Scan for the cell matching the given text and deliver its [x, y] coordinate at center. 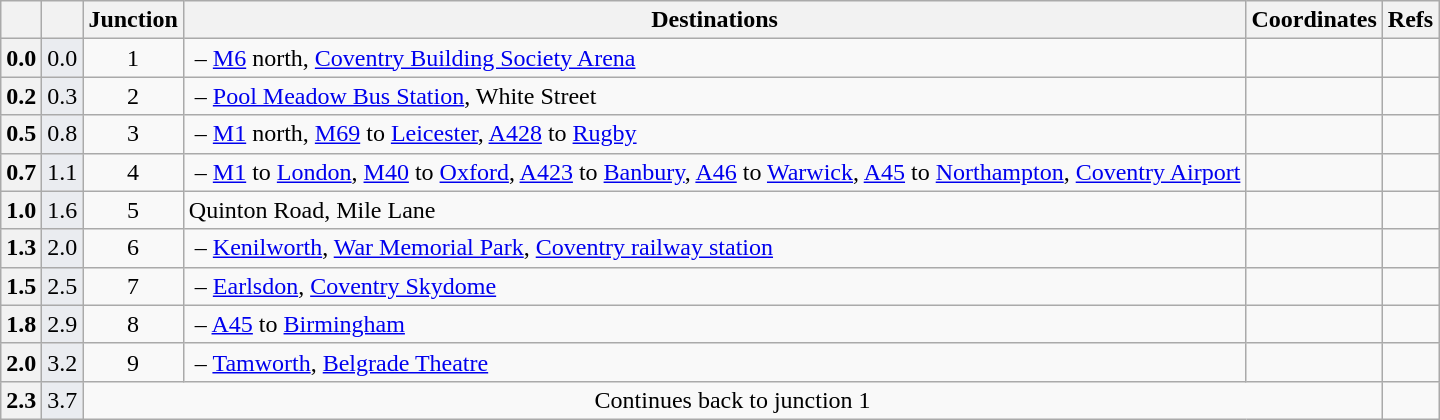
0.7 [22, 172]
Coordinates [1314, 20]
– Pool Meadow Bus Station, White Street [714, 96]
0.5 [22, 134]
2.3 [22, 400]
1.5 [22, 286]
– Earlsdon, Coventry Skydome [714, 286]
– Kenilworth, War Memorial Park, Coventry railway station [714, 248]
8 [133, 324]
– M6 north, Coventry Building Society Arena [714, 58]
1.1 [62, 172]
– M1 north, M69 to Leicester, A428 to Rugby [714, 134]
0.8 [62, 134]
2 [133, 96]
– M1 to London, M40 to Oxford, A423 to Banbury, A46 to Warwick, A45 to Northampton, Coventry Airport [714, 172]
1.8 [22, 324]
2.9 [62, 324]
Junction [133, 20]
0.3 [62, 96]
5 [133, 210]
Destinations [714, 20]
1 [133, 58]
Continues back to junction 1 [732, 400]
– A45 to Birmingham [714, 324]
– Tamworth, Belgrade Theatre [714, 362]
9 [133, 362]
Quinton Road, Mile Lane [714, 210]
4 [133, 172]
1.3 [22, 248]
2.5 [62, 286]
3 [133, 134]
0.2 [22, 96]
7 [133, 286]
Refs [1410, 20]
3.2 [62, 362]
1.0 [22, 210]
1.6 [62, 210]
3.7 [62, 400]
6 [133, 248]
